Output the [x, y] coordinate of the center of the cell containing the given text.  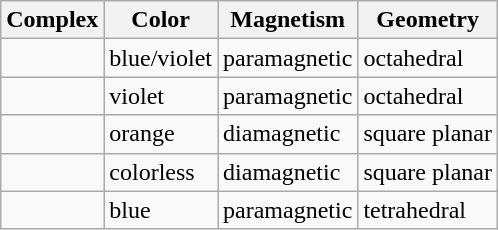
Magnetism [288, 20]
blue [161, 210]
orange [161, 134]
violet [161, 96]
Color [161, 20]
colorless [161, 172]
Complex [52, 20]
Geometry [428, 20]
blue/violet [161, 58]
tetrahedral [428, 210]
